Find where the given text appears and provide that cell's center as [x, y] coordinate. 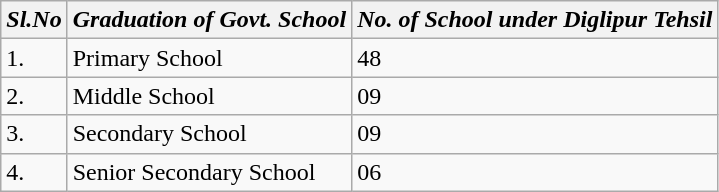
Sl.No [34, 20]
48 [535, 58]
Secondary School [209, 134]
2. [34, 96]
Primary School [209, 58]
06 [535, 172]
No. of School under Diglipur Tehsil [535, 20]
Middle School [209, 96]
4. [34, 172]
Senior Secondary School [209, 172]
3. [34, 134]
Graduation of Govt. School [209, 20]
1. [34, 58]
